For the text-containing cell, return its midpoint in [x, y] coordinate format. 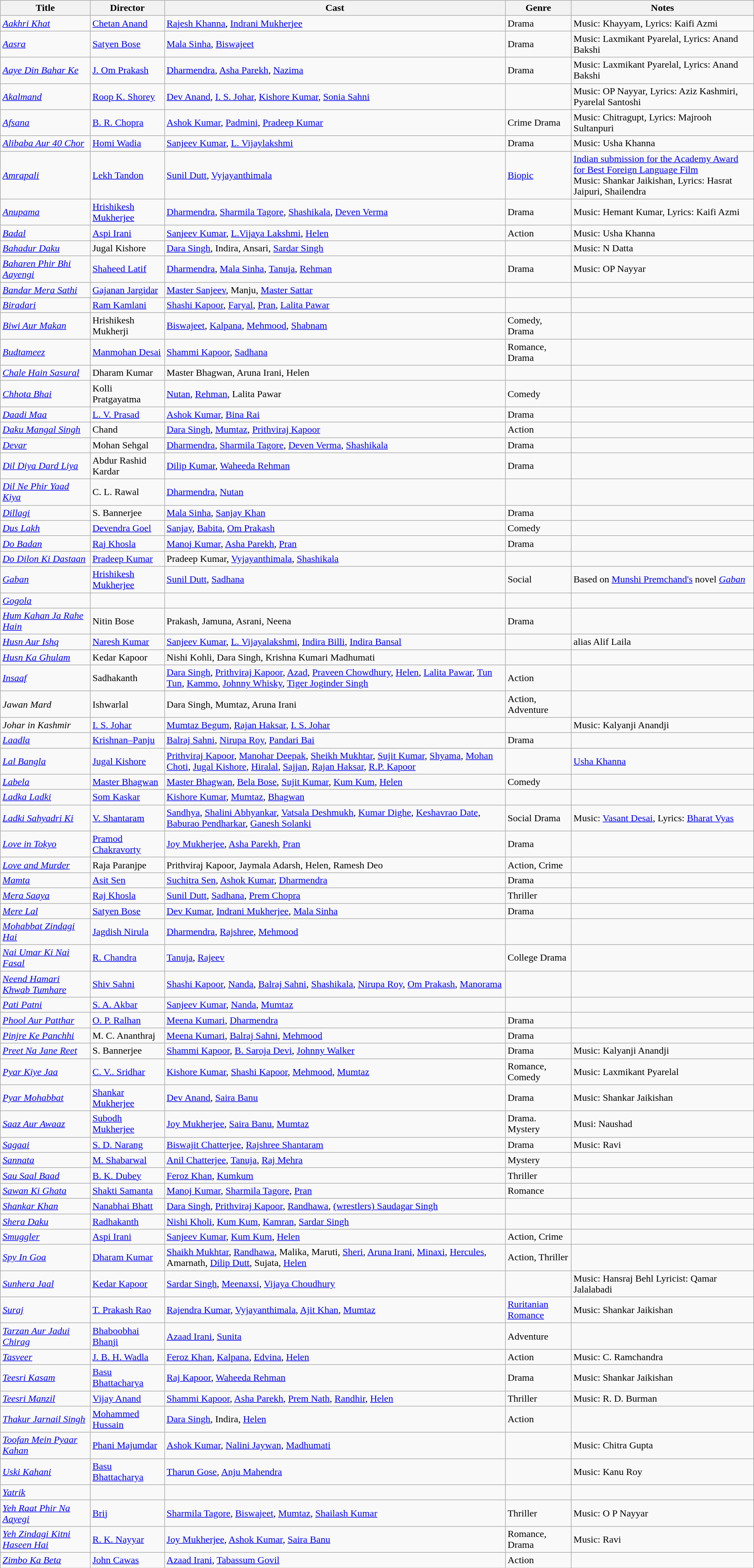
Lal Bangla [45, 761]
Subodh Mukherjee [127, 1124]
Dharmendra, Nutan [335, 492]
Sandhya, Shalini Abhyankar, Vatsala Deshmukh, Kumar Dighe, Keshavrao Date, Baburao Pendharkar, Ganesh Solanki [335, 818]
Usha Khanna [662, 761]
Pradeep Kumar [127, 559]
Sharmila Tagore, Biswajeet, Mumtaz, Shailash Kumar [335, 1513]
Musi: Naushad [662, 1124]
Meena Kumari, Balraj Sahni, Mehmood [335, 1036]
Pati Patni [45, 1005]
Indian submission for the Academy Award for Best Foreign Language FilmMusic: Shankar Jaikishan, Lyrics: Hasrat Jaipuri, Shailendra [662, 175]
College Drama [539, 958]
Ruritanian Romance [539, 1310]
Zimbo Ka Beta [45, 1560]
Dev Kumar, Indrani Mukherjee, Mala Sinha [335, 911]
Dil Diya Dard Liya [45, 466]
Adventure [539, 1336]
Thakur Jarnail Singh [45, 1419]
Nai Umar Ki Nai Fasal [45, 958]
Shankar Mukherjee [127, 1098]
Feroz Khan, Kalpana, Edvina, Helen [335, 1357]
Teesri Kasam [45, 1377]
Meena Kumari, Dharmendra [335, 1020]
Love in Tokyo [45, 844]
Sawan Ki Ghata [45, 1191]
C. L. Rawal [127, 492]
Sanjeev Kumar, L. Vijaylakshmi [335, 143]
Hum Kahan Ja Rahe Hain [45, 621]
Saaz Aur Awaaz [45, 1124]
Mohabbat Zindagi Hai [45, 932]
Biwi Aur Makan [45, 326]
Cast [335, 8]
Joy Mukherjee, Asha Parekh, Pran [335, 844]
Biradari [45, 305]
Social Drama [539, 818]
Azaad Irani, Sunita [335, 1336]
Music: C. Ramchandra [662, 1357]
Devendra Goel [127, 528]
Aakhri Khat [45, 23]
Yeh Zindagi Kitni Haseen Hai [45, 1539]
Som Kaskar [127, 797]
Gaban [45, 579]
Ladki Sahyadri Ki [45, 818]
Daadi Maa [45, 414]
Based on Munshi Premchand's novel Gaban [662, 579]
Music: O P Nayyar [662, 1513]
Dharmendra, Mala Sinha, Tanuja, Rehman [335, 269]
Dev Anand, I. S. Johar, Kishore Kumar, Sonia Sahni [335, 97]
Dara Singh, Mumtaz, Aruna Irani [335, 704]
Asit Sen [127, 880]
B. K. Dubey [127, 1175]
Music: Hemant Kumar, Lyrics: Kaifi Azmi [662, 212]
Chand [127, 430]
Notes [662, 8]
Crime Drama [539, 122]
Budtameez [45, 352]
Master Bhagwan, Bela Bose, Sujit Kumar, Kum Kum, Helen [335, 782]
Action, Adventure [539, 704]
Sanjeev Kumar, Kum Kum, Helen [335, 1237]
Dara Singh, Mumtaz, Prithviraj Kapoor [335, 430]
Sanjeev Kumar, Nanda, Mumtaz [335, 1005]
Pradeep Kumar, Vyjayanthimala, Shashikala [335, 559]
Shaikh Mukhtar, Randhawa, Malika, Maruti, Sheri, Aruna Irani, Minaxi, Hercules, Amarnath, Dilip Dutt, Sujata, Helen [335, 1257]
Sagaai [45, 1145]
Laadla [45, 740]
Smuggler [45, 1237]
Bahadur Daku [45, 248]
Phool Aur Patthar [45, 1020]
Anil Chatterjee, Tanuja, Raj Mehra [335, 1160]
Shakti Samanta [127, 1191]
Music: Khayyam, Lyrics: Kaifi Azmi [662, 23]
Tanuja, Rajeev [335, 958]
Ladka Ladki [45, 797]
Naresh Kumar [127, 642]
I. S. Johar [127, 725]
Vijay Anand [127, 1398]
Master Sanjeev, Manju, Master Sattar [335, 290]
Ashok Kumar, Nalini Jaywan, Madhumati [335, 1445]
Roop K. Shorey [127, 97]
B. R. Chopra [127, 122]
J. B. H. Wadla [127, 1357]
Manoj Kumar, Asha Parekh, Pran [335, 543]
Dillagi [45, 513]
Music: Hansraj Behl Lyricist: Qamar Jalalabadi [662, 1284]
Drama. Mystery [539, 1124]
Genre [539, 8]
Yeh Raat Phir Na Aayegi [45, 1513]
Shashi Kapoor, Nanda, Balraj Sahni, Shashikala, Nirupa Roy, Om Prakash, Manorama [335, 984]
Shammi Kapoor, Sadhana [335, 352]
Ashok Kumar, Padmini, Pradeep Kumar [335, 122]
Akalmand [45, 97]
Sanjay, Babita, Om Prakash [335, 528]
Dara Singh, Indira, Ansari, Sardar Singh [335, 248]
Mala Sinha, Biswajeet [335, 44]
Rajesh Khanna, Indrani Mukherjee [335, 23]
Sanjeev Kumar, L.Vijaya Lakshmi, Helen [335, 233]
Raj Kapoor, Waheeda Rehman [335, 1377]
Music: R. D. Burman [662, 1398]
Do Badan [45, 543]
Joy Mukherjee, Ashok Kumar, Saira Banu [335, 1539]
Brij [127, 1513]
T. Prakash Rao [127, 1310]
Music: Chitra Gupta [662, 1445]
M. C. Ananthraj [127, 1036]
Preet Na Jane Reet [45, 1051]
Mohammed Hussain [127, 1419]
Tarzan Aur Jadui Chirag [45, 1336]
Dharmendra, Sharmila Tagore, Shashikala, Deven Verma [335, 212]
Aaye Din Bahar Ke [45, 70]
Homi Wadia [127, 143]
Afsana [45, 122]
Yatrik [45, 1492]
V. Shantaram [127, 818]
Romance [539, 1191]
Chale Hain Sasural [45, 373]
Amrapali [45, 175]
J. Om Prakash [127, 70]
Shammi Kapoor, Asha Parekh, Prem Nath, Randhir, Helen [335, 1398]
Comedy, Drama [539, 326]
Music: Chitragupt, Lyrics: Majrooh Sultanpuri [662, 122]
Love and Murder [45, 865]
Devar [45, 445]
Music: Vasant Desai, Lyrics: Bharat Vyas [662, 818]
Manmohan Desai [127, 352]
M. Shabarwal [127, 1160]
Husn Aur Ishq [45, 642]
Pramod Chakravorty [127, 844]
Romance, Comedy [539, 1071]
Insaaf [45, 678]
Dus Lakh [45, 528]
Mohan Sehgal [127, 445]
Ram Kamlani [127, 305]
Kishore Kumar, Mumtaz, Bhagwan [335, 797]
Abdur Rashid Kardar [127, 466]
Dharmendra, Rajshree, Mehmood [335, 932]
Tasveer [45, 1357]
Phani Majumdar [127, 1445]
Aasra [45, 44]
O. P. Ralhan [127, 1020]
Mere Lal [45, 911]
Bandar Mera Sathi [45, 290]
Dara Singh, Prithviraj Kapoor, Randhawa, (wrestlers) Saudagar Singh [335, 1206]
Tharun Gose, Anju Mahendra [335, 1472]
Gajanan Jargidar [127, 290]
Dharmendra, Sharmila Tagore, Deven Verma, Shashikala [335, 445]
Pyar Mohabbat [45, 1098]
Pinjre Ke Panchhi [45, 1036]
Nishi Kholi, Kum Kum, Kamran, Sardar Singh [335, 1222]
Nanabhai Bhatt [127, 1206]
Balraj Sahni, Nirupa Roy, Pandari Bai [335, 740]
Music: Laxmikant Pyarelal [662, 1071]
Prithviraj Kapoor, Manohar Deepak, Sheikh Mukhtar, Sujit Kumar, Shyama, Mohan Choti, Jugal Kishore, Hiralal, Sajjan, Rajan Haksar, R.P. Kapoor [335, 761]
Manoj Kumar, Sharmila Tagore, Pran [335, 1191]
Chetan Anand [127, 23]
S. D. Narang [127, 1145]
Pyar Kiye Jaa [45, 1071]
Anupama [45, 212]
Dara Singh, Prithviraj Kapoor, Azad, Praveen Chowdhury, Helen, Lalita Pawar, Tun Tun, Kammo, Johnny Whisky, Tiger Joginder Singh [335, 678]
Daku Mangal Singh [45, 430]
Social [539, 579]
Mamta [45, 880]
Shera Daku [45, 1222]
Sunil Dutt, Vyjayanthimala [335, 175]
Do Dilon Ki Dastaan [45, 559]
Sannata [45, 1160]
Sadhakanth [127, 678]
Hrishikesh Mukherji [127, 326]
Shankar Khan [45, 1206]
Sunhera Jaal [45, 1284]
Music: OP Nayyar [662, 269]
Sunil Dutt, Sadhana, Prem Chopra [335, 895]
Shaheed Latif [127, 269]
S. A. Akbar [127, 1005]
Azaad Irani, Tabassum Govil [335, 1560]
John Cawas [127, 1560]
Suraj [45, 1310]
Bhaboobhai Bhanji [127, 1336]
alias Alif Laila [662, 642]
Prithviraj Kapoor, Jaymala Adarsh, Helen, Ramesh Deo [335, 865]
Dharmendra, Asha Parekh, Nazima [335, 70]
Badal [45, 233]
Teesri Manzil [45, 1398]
Neend Hamari Khwab Tumhare [45, 984]
Labela [45, 782]
Prakash, Jamuna, Asrani, Neena [335, 621]
Johar in Kashmir [45, 725]
Baharen Phir Bhi Aayengi [45, 269]
Music: N Datta [662, 248]
Dev Anand, Saira Banu [335, 1098]
Gogola [45, 601]
Mala Sinha, Sanjay Khan [335, 513]
Master Bhagwan, Aruna Irani, Helen [335, 373]
Nishi Kohli, Dara Singh, Krishna Kumari Madhumati [335, 657]
Raja Paranjpe [127, 865]
Radhakanth [127, 1222]
Dara Singh, Indira, Helen [335, 1419]
Chhota Bhai [45, 394]
Krishnan–Panju [127, 740]
L. V. Prasad [127, 414]
Jawan Mard [45, 704]
Action, Thriller [539, 1257]
R. Chandra [127, 958]
Title [45, 8]
Feroz Khan, Kumkum [335, 1175]
Joy Mukherjee, Saira Banu, Mumtaz [335, 1124]
Jagdish Nirula [127, 932]
Nutan, Rehman, Lalita Pawar [335, 394]
R. K. Nayyar [127, 1539]
Mera Saaya [45, 895]
Sau Saal Baad [45, 1175]
Dilip Kumar, Waheeda Rehman [335, 466]
Sardar Singh, Meenaxsi, Vijaya Choudhury [335, 1284]
Ishwarlal [127, 704]
Shashi Kapoor, Faryal, Pran, Lalita Pawar [335, 305]
Uski Kahani [45, 1472]
Kishore Kumar, Shashi Kapoor, Mehmood, Mumtaz [335, 1071]
Mystery [539, 1160]
Music: Kanu Roy [662, 1472]
Ashok Kumar, Bina Rai [335, 414]
Music: OP Nayyar, Lyrics: Aziz Kashmiri, Pyarelal Santoshi [662, 97]
Biswajeet, Kalpana, Mehmood, Shabnam [335, 326]
Spy In Goa [45, 1257]
Biswajit Chatterjee, Rajshree Shantaram [335, 1145]
Dil Ne Phir Yaad Kiya [45, 492]
Lekh Tandon [127, 175]
Sunil Dutt, Sadhana [335, 579]
Biopic [539, 175]
Husn Ka Ghulam [45, 657]
Shammi Kapoor, B. Saroja Devi, Johnny Walker [335, 1051]
Suchitra Sen, Ashok Kumar, Dharmendra [335, 880]
Shiv Sahni [127, 984]
Mumtaz Begum, Rajan Haksar, I. S. Johar [335, 725]
Sanjeev Kumar, L. Vijayalakshmi, Indira Billi, Indira Bansal [335, 642]
C. V.. Sridhar [127, 1071]
Toofan Mein Pyaar Kahan [45, 1445]
Master Bhagwan [127, 782]
Kolli Pratgayatma [127, 394]
Nitin Bose [127, 621]
Director [127, 8]
Rajendra Kumar, Vyjayanthimala, Ajit Khan, Mumtaz [335, 1310]
Alibaba Aur 40 Chor [45, 143]
